Detect which cell encompasses the target text, then output its (x, y) center coordinate. 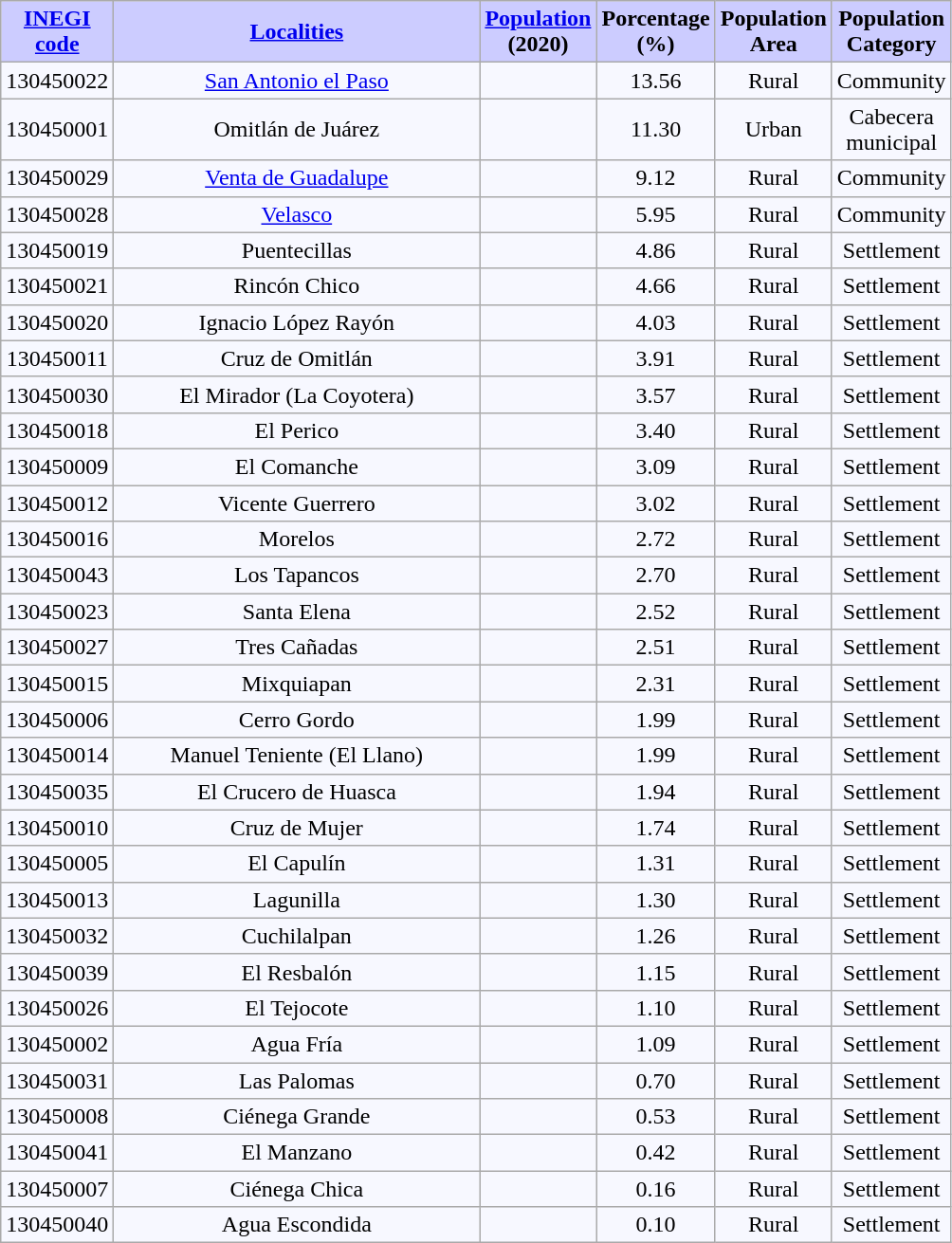
130450001 (57, 129)
Ignacio López Rayón (297, 322)
130450027 (57, 648)
4.03 (656, 322)
1.74 (656, 828)
Omitlán de Juárez (297, 129)
1.10 (656, 1008)
130450009 (57, 466)
Cerro Gordo (297, 720)
Morelos (297, 539)
130450039 (57, 972)
El Perico (297, 430)
130450010 (57, 828)
130450032 (57, 936)
INEGI code (57, 32)
4.86 (656, 250)
0.16 (656, 1189)
130450022 (57, 81)
Cabecera municipal (891, 129)
Population Category (891, 32)
2.51 (656, 648)
San Antonio el Paso (297, 81)
1.09 (656, 1044)
11.30 (656, 129)
130450016 (57, 539)
130450015 (57, 684)
2.70 (656, 576)
Rincón Chico (297, 286)
130450002 (57, 1044)
Agua Fría (297, 1044)
130450006 (57, 720)
130450021 (57, 286)
Manuel Teniente (El Llano) (297, 756)
0.10 (656, 1225)
El Tejocote (297, 1008)
130450035 (57, 792)
2.31 (656, 684)
1.31 (656, 864)
Mixquiapan (297, 684)
130450040 (57, 1225)
130450026 (57, 1008)
0.42 (656, 1153)
El Manzano (297, 1153)
130450008 (57, 1117)
Venta de Guadalupe (297, 178)
1.94 (656, 792)
3.09 (656, 466)
3.91 (656, 358)
Cruz de Mujer (297, 828)
Puentecillas (297, 250)
3.40 (656, 430)
130450018 (57, 430)
130450029 (57, 178)
13.56 (656, 81)
3.02 (656, 503)
Santa Elena (297, 612)
El Capulín (297, 864)
3.57 (656, 394)
Porcentage (%) (656, 32)
130450043 (57, 576)
Ciénega Chica (297, 1189)
Velasco (297, 214)
Population(2020) (539, 32)
El Crucero de Huasca (297, 792)
130450019 (57, 250)
El Comanche (297, 466)
El Mirador (La Coyotera) (297, 394)
130450013 (57, 900)
Agua Escondida (297, 1225)
0.53 (656, 1117)
0.70 (656, 1080)
2.72 (656, 539)
Urban (774, 129)
Las Palomas (297, 1080)
130450023 (57, 612)
130450014 (57, 756)
Tres Cañadas (297, 648)
2.52 (656, 612)
130450011 (57, 358)
1.30 (656, 900)
130450030 (57, 394)
El Resbalón (297, 972)
130450020 (57, 322)
130450041 (57, 1153)
5.95 (656, 214)
130450028 (57, 214)
130450005 (57, 864)
4.66 (656, 286)
Cuchilalpan (297, 936)
Vicente Guerrero (297, 503)
9.12 (656, 178)
130450007 (57, 1189)
Lagunilla (297, 900)
130450031 (57, 1080)
Localities (297, 32)
Population Area (774, 32)
1.26 (656, 936)
1.15 (656, 972)
Cruz de Omitlán (297, 358)
130450012 (57, 503)
Ciénega Grande (297, 1117)
Los Tapancos (297, 576)
